From the cell containing the given text, extract its center point as [X, Y] coordinate. 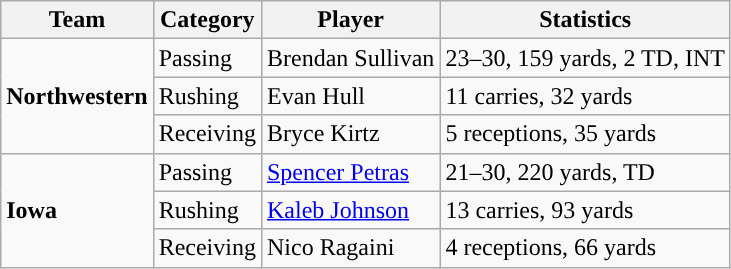
Statistics [586, 20]
Player [350, 20]
11 carries, 32 yards [586, 96]
Kaleb Johnson [350, 210]
23–30, 159 yards, 2 TD, INT [586, 58]
Brendan Sullivan [350, 58]
Spencer Petras [350, 172]
Northwestern [77, 96]
13 carries, 93 yards [586, 210]
Iowa [77, 210]
Category [207, 20]
21–30, 220 yards, TD [586, 172]
Nico Ragaini [350, 248]
Team [77, 20]
Bryce Kirtz [350, 134]
5 receptions, 35 yards [586, 134]
4 receptions, 66 yards [586, 248]
Evan Hull [350, 96]
